Search for the cell housing the specified text and yield its (x, y) center coordinate. 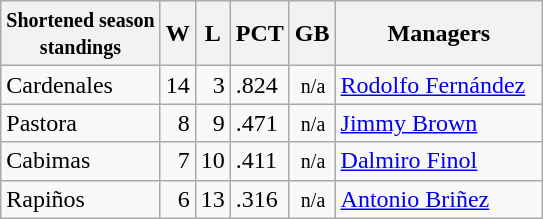
14 (178, 85)
W (178, 34)
Antonio Briñez (439, 199)
Managers (439, 34)
3 (212, 85)
Rodolfo Fernández (439, 85)
13 (212, 199)
L (212, 34)
Pastora (80, 123)
.471 (260, 123)
Shortened seasonstandings (80, 34)
9 (212, 123)
7 (178, 161)
Cabimas (80, 161)
Dalmiro Finol (439, 161)
.824 (260, 85)
10 (212, 161)
Rapiños (80, 199)
GB (312, 34)
8 (178, 123)
Cardenales (80, 85)
6 (178, 199)
.316 (260, 199)
.411 (260, 161)
PCT (260, 34)
Jimmy Brown (439, 123)
